Return the (X, Y) coordinate for the center point of the cell that contains the specified text.  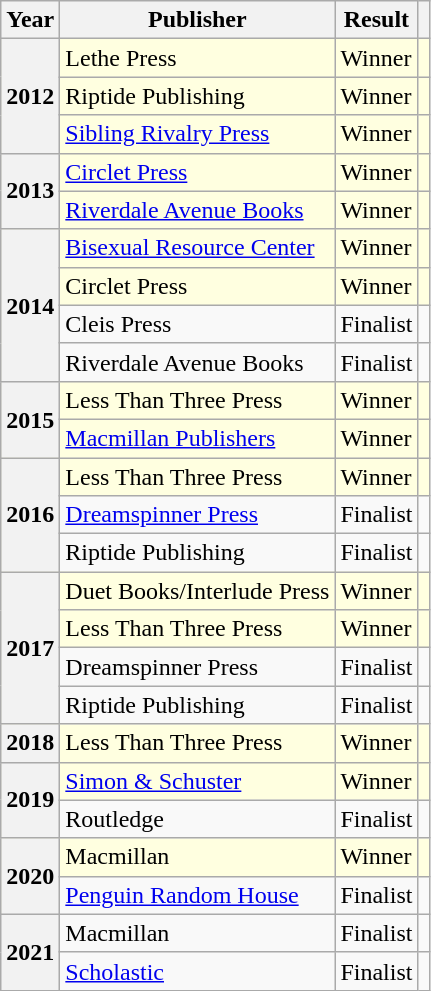
2021 (30, 952)
Simon & Schuster (198, 781)
Macmillan Publishers (198, 438)
2018 (30, 743)
Sibling Rivalry Press (198, 134)
2017 (30, 648)
2019 (30, 800)
Duet Books/Interlude Press (198, 591)
Result (376, 20)
Lethe Press (198, 58)
2014 (30, 305)
Penguin Random House (198, 895)
2020 (30, 876)
2013 (30, 191)
Publisher (198, 20)
2012 (30, 96)
Routledge (198, 819)
Cleis Press (198, 324)
Year (30, 20)
2015 (30, 419)
2016 (30, 515)
Scholastic (198, 971)
Bisexual Resource Center (198, 248)
